Provide the [X, Y] coordinate of the cell's center where the given text is located.  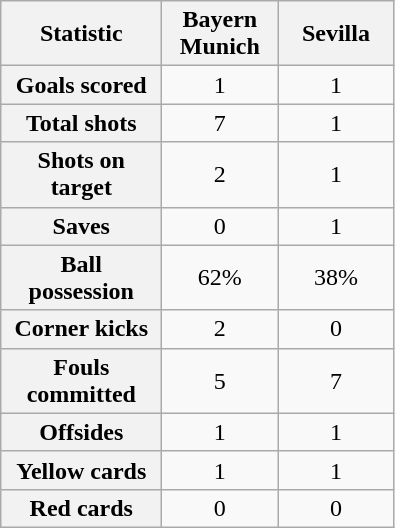
Offsides [82, 432]
Statistic [82, 34]
Shots on target [82, 174]
Corner kicks [82, 329]
62% [220, 278]
Sevilla [336, 34]
Red cards [82, 508]
Ball possession [82, 278]
Total shots [82, 123]
Fouls committed [82, 380]
Bayern Munich [220, 34]
Goals scored [82, 85]
5 [220, 380]
38% [336, 278]
Saves [82, 226]
Yellow cards [82, 470]
